Return the [X, Y] coordinate for the center point of the cell that contains the specified text.  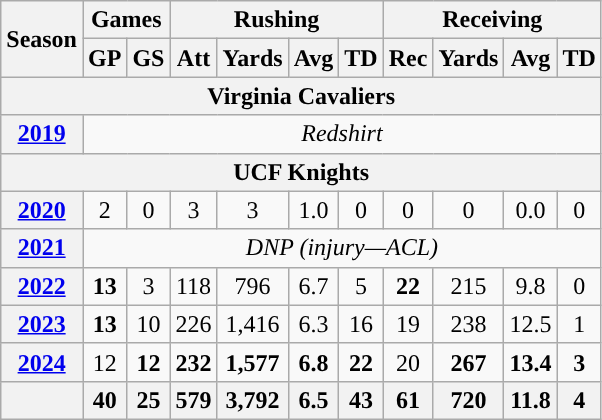
16 [361, 324]
1 [579, 324]
2 [104, 210]
215 [468, 286]
579 [194, 400]
11.8 [530, 400]
Rushing [276, 20]
DNP (injury—ACL) [342, 248]
1.0 [314, 210]
2020 [42, 210]
796 [252, 286]
Season [42, 39]
6.5 [314, 400]
UCF Knights [302, 172]
25 [148, 400]
118 [194, 286]
2019 [42, 134]
226 [194, 324]
GP [104, 58]
20 [408, 362]
2023 [42, 324]
61 [408, 400]
Receiving [492, 20]
4 [579, 400]
0.0 [530, 210]
6.7 [314, 286]
238 [468, 324]
1,577 [252, 362]
6.8 [314, 362]
232 [194, 362]
3,792 [252, 400]
Rec [408, 58]
GS [148, 58]
43 [361, 400]
9.8 [530, 286]
1,416 [252, 324]
6.3 [314, 324]
2022 [42, 286]
19 [408, 324]
Att [194, 58]
720 [468, 400]
13.4 [530, 362]
10 [148, 324]
Redshirt [342, 134]
Games [126, 20]
40 [104, 400]
2021 [42, 248]
5 [361, 286]
2024 [42, 362]
267 [468, 362]
Virginia Cavaliers [302, 96]
12.5 [530, 324]
